Provide the [X, Y] coordinate of the cell's center where the given text is located.  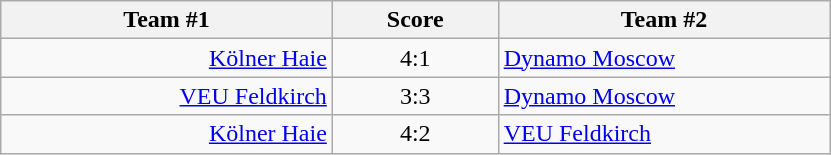
Team #1 [167, 20]
Score [415, 20]
4:1 [415, 58]
Team #2 [664, 20]
3:3 [415, 96]
4:2 [415, 134]
